Search for the cell housing the specified text and yield its (x, y) center coordinate. 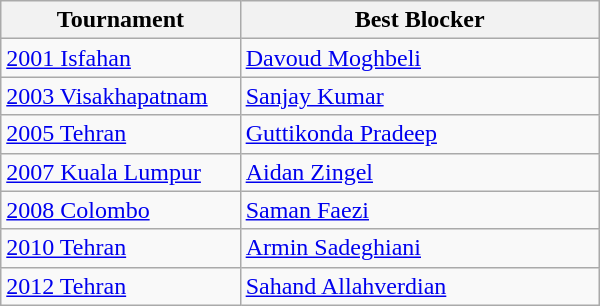
2003 Visakhapatnam (120, 96)
Tournament (120, 20)
2008 Colombo (120, 210)
2012 Tehran (120, 286)
2001 Isfahan (120, 58)
Aidan Zingel (420, 172)
2005 Tehran (120, 134)
2010 Tehran (120, 248)
Saman Faezi (420, 210)
2007 Kuala Lumpur (120, 172)
Davoud Moghbeli (420, 58)
Guttikonda Pradeep (420, 134)
Sahand Allahverdian (420, 286)
Sanjay Kumar (420, 96)
Best Blocker (420, 20)
Armin Sadeghiani (420, 248)
